Find where the given text appears and provide that cell's center as [x, y] coordinate. 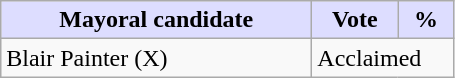
Acclaimed [383, 58]
Mayoral candidate [156, 20]
Vote [355, 20]
% [426, 20]
Blair Painter (X) [156, 58]
